For the text-containing cell, return its midpoint in (x, y) coordinate format. 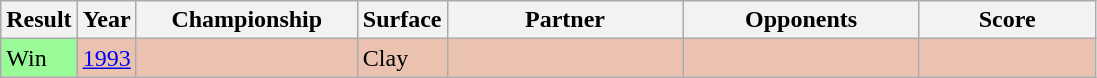
1993 (106, 58)
Partner (565, 20)
Result (39, 20)
Opponents (801, 20)
Score (1007, 20)
Championship (246, 20)
Year (106, 20)
Surface (402, 20)
Win (39, 58)
Clay (402, 58)
